Detect which cell encompasses the target text, then output its [X, Y] center coordinate. 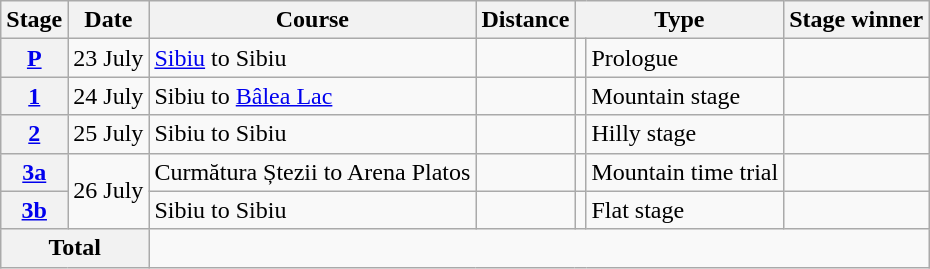
Sibiu to Bâlea Lac [312, 96]
24 July [108, 96]
Stage winner [856, 20]
26 July [108, 191]
25 July [108, 134]
Stage [34, 20]
3a [34, 172]
23 July [108, 58]
Total [75, 248]
2 [34, 134]
Curmătura Ștezii to Arena Platos [312, 172]
Type [680, 20]
Distance [526, 20]
1 [34, 96]
Mountain stage [685, 96]
Course [312, 20]
Flat stage [685, 210]
3b [34, 210]
P [34, 58]
Date [108, 20]
Prologue [685, 58]
Hilly stage [685, 134]
Mountain time trial [685, 172]
